Determine the (x, y) coordinate at the center of the cell enclosing the given text.  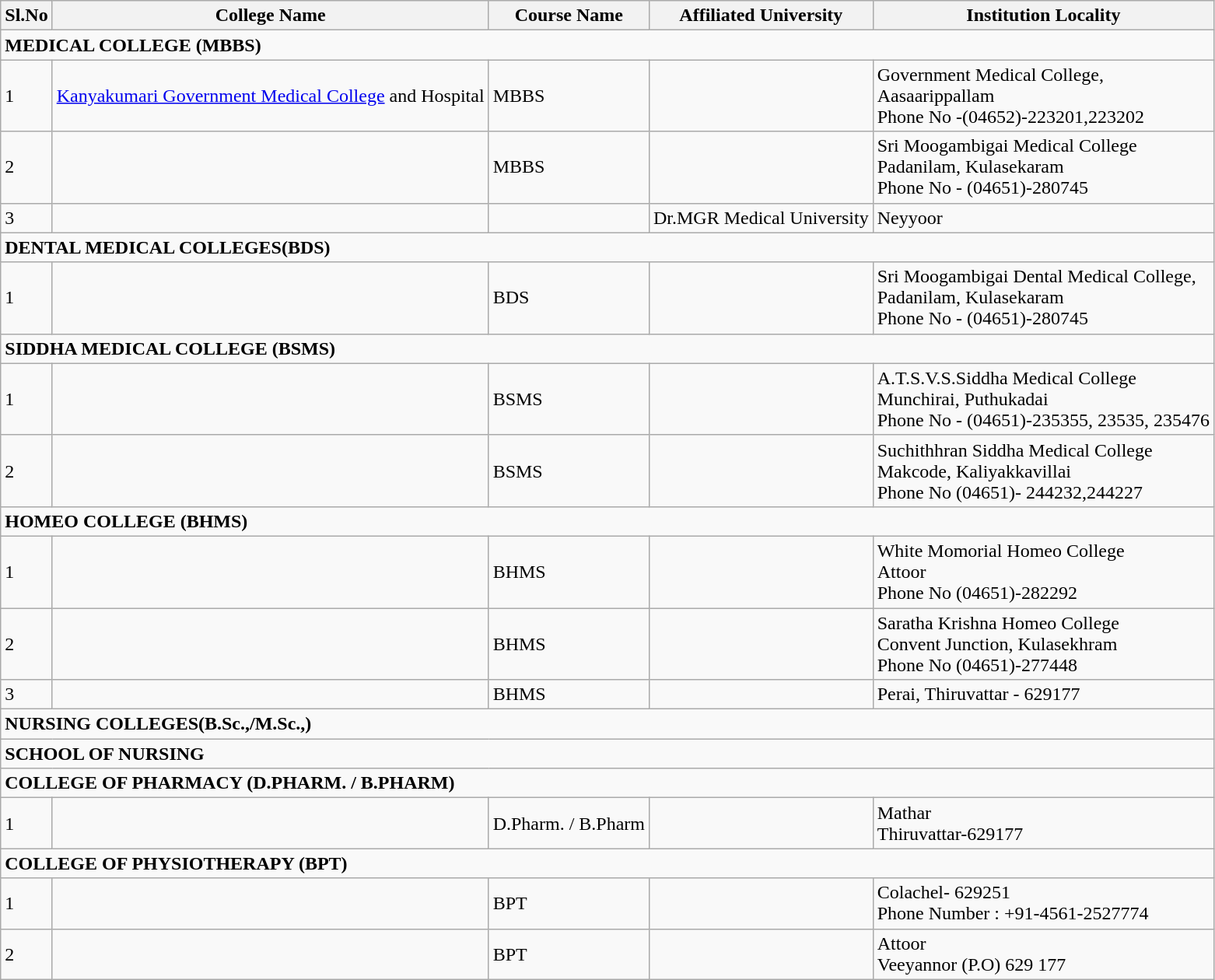
Dr.MGR Medical University (761, 218)
Course Name (569, 16)
Saratha Krishna Homeo CollegeConvent Junction, KulasekhramPhone No (04651)-277448 (1043, 644)
Affiliated University (761, 16)
NURSING COLLEGES(B.Sc.,/M.Sc.,) (607, 724)
Sri Moogambigai Dental Medical College,Padanilam, KulasekaramPhone No - (04651)-280745 (1043, 298)
HOMEO COLLEGE (BHMS) (607, 521)
D.Pharm. / B.Pharm (569, 823)
Sl.No (26, 16)
A.T.S.V.S.Siddha Medical CollegeMunchirai, PuthukadaiPhone No - (04651)-235355, 23535, 235476 (1043, 399)
MatharThiruvattar-629177 (1043, 823)
Perai, Thiruvattar - 629177 (1043, 695)
Neyyoor (1043, 218)
White Momorial Homeo CollegeAttoorPhone No (04651)-282292 (1043, 572)
Government Medical College,AasaarippallamPhone No -(04652)-223201,223202 (1043, 96)
Suchithhran Siddha Medical CollegeMakcode, KaliyakkavillaiPhone No (04651)- 244232,244227 (1043, 471)
Sri Moogambigai Medical CollegePadanilam, KulasekaramPhone No - (04651)-280745 (1043, 167)
Institution Locality (1043, 16)
COLLEGE OF PHYSIOTHERAPY (BPT) (607, 863)
SCHOOL OF NURSING (607, 754)
SIDDHA MEDICAL COLLEGE (BSMS) (607, 348)
College Name (271, 16)
BDS (569, 298)
AttoorVeeyannor (P.O) 629 177 (1043, 954)
Kanyakumari Government Medical College and Hospital (271, 96)
Colachel- 629251Phone Number : +91-4561-2527774 (1043, 904)
DENTAL MEDICAL COLLEGES(BDS) (607, 247)
MEDICAL COLLEGE (MBBS) (607, 45)
COLLEGE OF PHARMACY (D.PHARM. / B.PHARM) (607, 783)
